Identify which cell holds the provided text, then report its [X, Y] central coordinate. 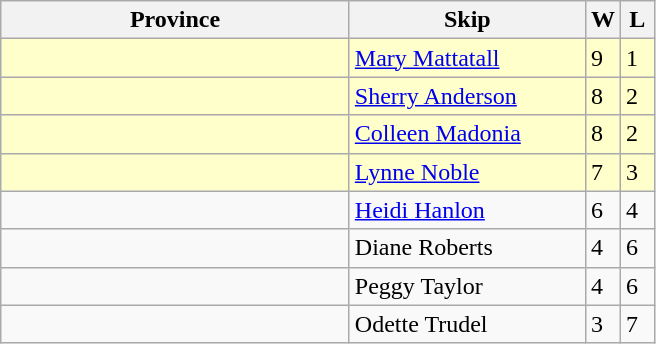
Heidi Hanlon [467, 210]
Mary Mattatall [467, 58]
Diane Roberts [467, 248]
Lynne Noble [467, 172]
L [637, 20]
9 [602, 58]
Odette Trudel [467, 324]
W [602, 20]
Skip [467, 20]
Peggy Taylor [467, 286]
Colleen Madonia [467, 134]
Sherry Anderson [467, 96]
Province [176, 20]
1 [637, 58]
